Extract the (x, y) coordinate from the center of the cell holding the provided text.  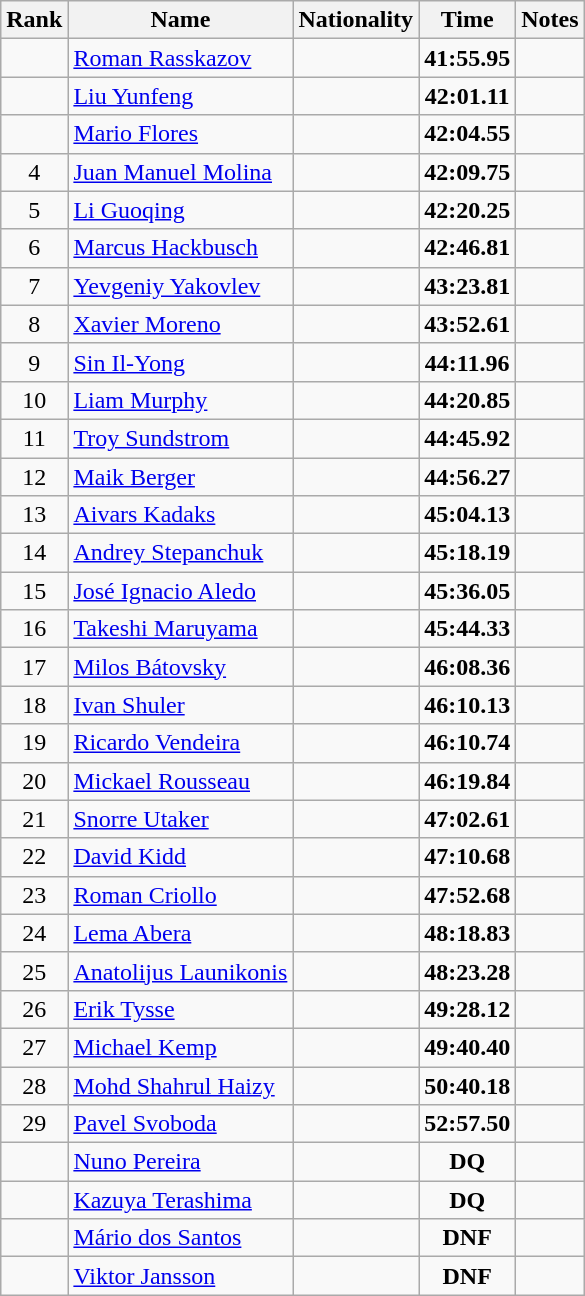
46:10.13 (468, 705)
19 (34, 743)
Name (180, 20)
Kazuya Terashima (180, 1200)
Viktor Jansson (180, 1276)
21 (34, 819)
6 (34, 248)
5 (34, 210)
43:23.81 (468, 286)
13 (34, 515)
Sin Il-Yong (180, 362)
20 (34, 781)
Milos Bátovsky (180, 667)
4 (34, 172)
42:01.11 (468, 96)
42:04.55 (468, 134)
10 (34, 400)
41:55.95 (468, 58)
Snorre Utaker (180, 819)
17 (34, 667)
15 (34, 591)
46:19.84 (468, 781)
David Kidd (180, 857)
12 (34, 477)
José Ignacio Aledo (180, 591)
50:40.18 (468, 1085)
29 (34, 1124)
47:10.68 (468, 857)
44:56.27 (468, 477)
47:02.61 (468, 819)
22 (34, 857)
Notes (550, 20)
26 (34, 1009)
16 (34, 629)
Juan Manuel Molina (180, 172)
Li Guoqing (180, 210)
43:52.61 (468, 324)
Maik Berger (180, 477)
11 (34, 438)
45:18.19 (468, 553)
Xavier Moreno (180, 324)
28 (34, 1085)
Anatolijus Launikonis (180, 971)
49:28.12 (468, 1009)
Troy Sundstrom (180, 438)
Rank (34, 20)
24 (34, 933)
45:44.33 (468, 629)
25 (34, 971)
8 (34, 324)
Yevgeniy Yakovlev (180, 286)
Erik Tysse (180, 1009)
Andrey Stepanchuk (180, 553)
Roman Rasskazov (180, 58)
Mickael Rousseau (180, 781)
Pavel Svoboda (180, 1124)
Marcus Hackbusch (180, 248)
Nationality (356, 20)
7 (34, 286)
45:04.13 (468, 515)
42:20.25 (468, 210)
42:46.81 (468, 248)
Mario Flores (180, 134)
27 (34, 1047)
48:23.28 (468, 971)
47:52.68 (468, 895)
Ivan Shuler (180, 705)
Mohd Shahrul Haizy (180, 1085)
52:57.50 (468, 1124)
Aivars Kadaks (180, 515)
42:09.75 (468, 172)
Michael Kemp (180, 1047)
Liam Murphy (180, 400)
9 (34, 362)
Ricardo Vendeira (180, 743)
44:11.96 (468, 362)
14 (34, 553)
Lema Abera (180, 933)
23 (34, 895)
Mário dos Santos (180, 1238)
Liu Yunfeng (180, 96)
18 (34, 705)
Roman Criollo (180, 895)
45:36.05 (468, 591)
Nuno Pereira (180, 1162)
46:08.36 (468, 667)
Time (468, 20)
Takeshi Maruyama (180, 629)
48:18.83 (468, 933)
44:45.92 (468, 438)
49:40.40 (468, 1047)
44:20.85 (468, 400)
46:10.74 (468, 743)
